Return [X, Y] of the center of cell containing provided text 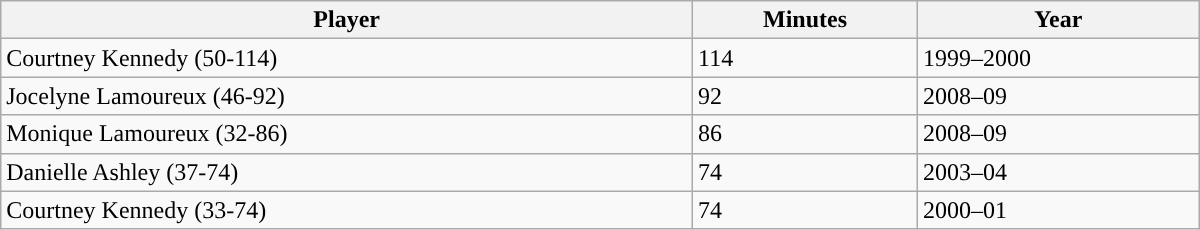
Minutes [806, 20]
Year [1058, 20]
1999–2000 [1058, 58]
92 [806, 96]
Danielle Ashley (37-74) [347, 172]
Monique Lamoureux (32-86) [347, 134]
86 [806, 134]
2003–04 [1058, 172]
Courtney Kennedy (33-74) [347, 210]
Jocelyne Lamoureux (46-92) [347, 96]
2000–01 [1058, 210]
Player [347, 20]
Courtney Kennedy (50-114) [347, 58]
114 [806, 58]
